Determine the (X, Y) coordinate at the center of the cell enclosing the given text.  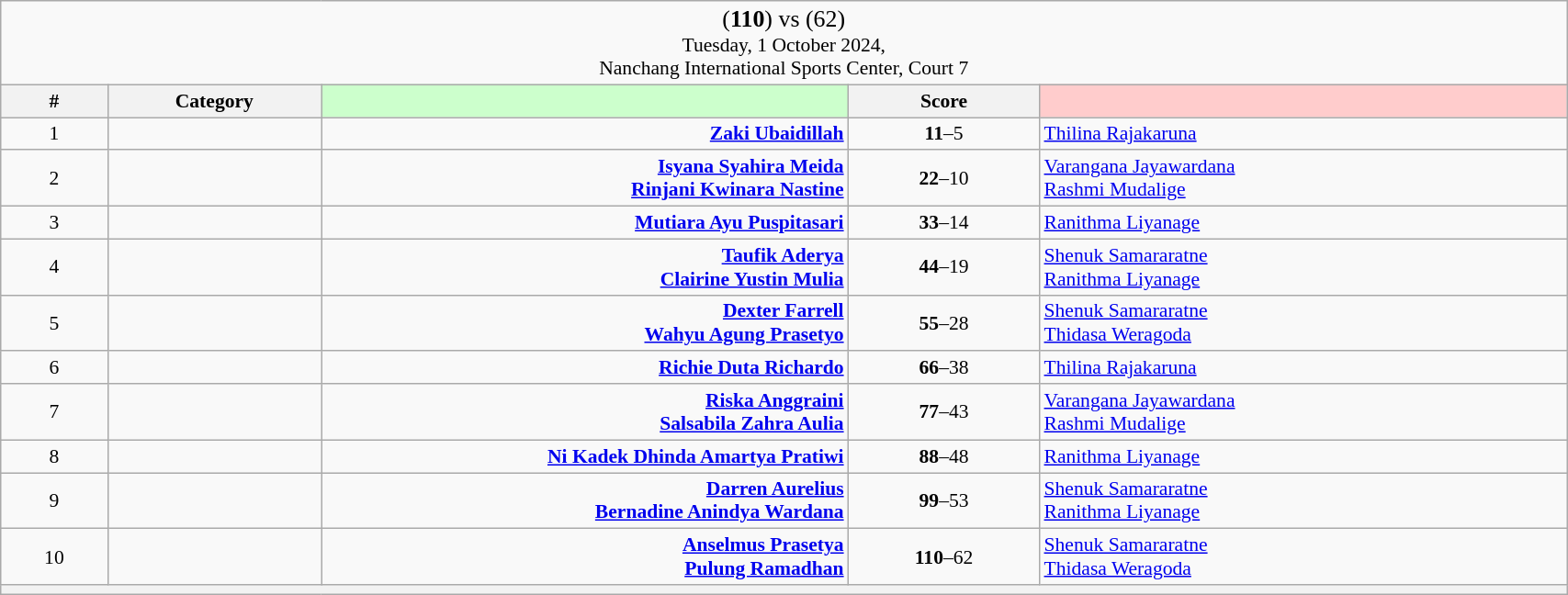
11–5 (944, 134)
99–53 (944, 501)
# (54, 101)
Riska Anggraini Salsabila Zahra Aulia (585, 411)
(110) vs (62)Tuesday, 1 October 2024, Nanchang International Sports Center, Court 7 (784, 42)
Anselmus Prasetya Pulung Ramadhan (585, 556)
33–14 (944, 223)
Zaki Ubaidillah (585, 134)
Mutiara Ayu Puspitasari (585, 223)
Darren Aurelius Bernadine Anindya Wardana (585, 501)
6 (54, 368)
4 (54, 266)
Isyana Syahira Meida Rinjani Kwinara Nastine (585, 178)
9 (54, 501)
55–28 (944, 323)
5 (54, 323)
Dexter Farrell Wahyu Agung Prasetyo (585, 323)
1 (54, 134)
7 (54, 411)
77–43 (944, 411)
Category (215, 101)
8 (54, 456)
88–48 (944, 456)
Taufik Aderya Clairine Yustin Mulia (585, 266)
3 (54, 223)
Richie Duta Richardo (585, 368)
66–38 (944, 368)
2 (54, 178)
44–19 (944, 266)
110–62 (944, 556)
Ni Kadek Dhinda Amartya Pratiwi (585, 456)
Score (944, 101)
10 (54, 556)
22–10 (944, 178)
